Determine the [x, y] coordinate at the center of the cell enclosing the given text.  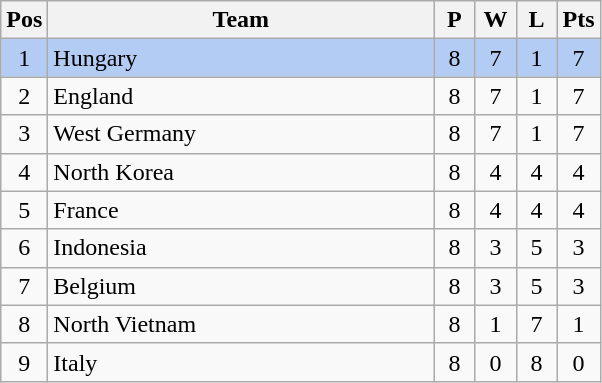
Pts [578, 20]
L [536, 20]
Indonesia [241, 248]
P [454, 20]
North Korea [241, 172]
Pos [24, 20]
France [241, 210]
6 [24, 248]
Belgium [241, 286]
Italy [241, 362]
2 [24, 96]
9 [24, 362]
North Vietnam [241, 324]
W [496, 20]
Hungary [241, 58]
Team [241, 20]
England [241, 96]
West Germany [241, 134]
